Find where the given text appears and provide that cell's center as [X, Y] coordinate. 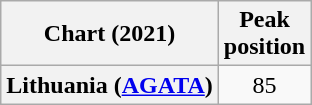
Peakposition [264, 34]
Chart (2021) [110, 34]
85 [264, 85]
Lithuania (AGATA) [110, 85]
